Output the [x, y] coordinate of the center of the cell containing the given text.  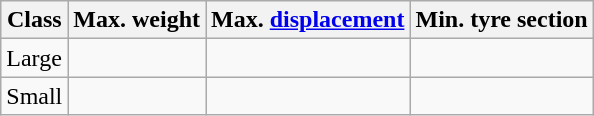
Max. displacement [308, 20]
Class [34, 20]
Small [34, 96]
Max. weight [137, 20]
Min. tyre section [502, 20]
Large [34, 58]
